From the cell containing the given text, extract its center point as (X, Y) coordinate. 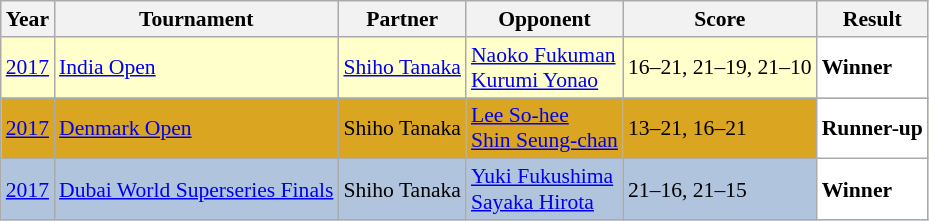
Lee So-hee Shin Seung-chan (544, 128)
Opponent (544, 19)
Score (720, 19)
Naoko Fukuman Kurumi Yonao (544, 68)
Dubai World Superseries Finals (196, 190)
India Open (196, 68)
13–21, 16–21 (720, 128)
16–21, 21–19, 21–10 (720, 68)
Partner (402, 19)
21–16, 21–15 (720, 190)
Result (872, 19)
Year (28, 19)
Yuki Fukushima Sayaka Hirota (544, 190)
Runner-up (872, 128)
Tournament (196, 19)
Denmark Open (196, 128)
